Scan for the cell matching the given text and deliver its (X, Y) coordinate at center. 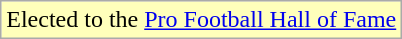
Elected to the Pro Football Hall of Fame (202, 20)
